Find where the given text appears and provide that cell's center as (X, Y) coordinate. 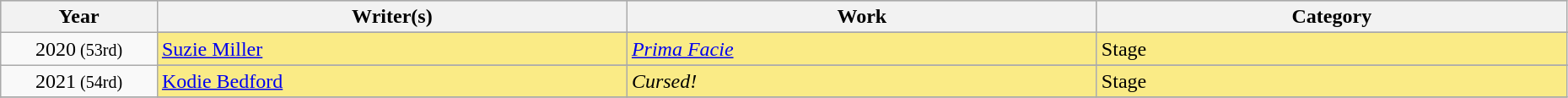
Kodie Bedford (391, 81)
Writer(s) (391, 17)
2021 (54rd) (79, 81)
Year (79, 17)
Category (1331, 17)
Work (862, 17)
2020 (53rd) (79, 49)
Suzie Miller (391, 49)
Cursed! (862, 81)
Prima Facie (862, 49)
